For the text-containing cell, return its midpoint in (x, y) coordinate format. 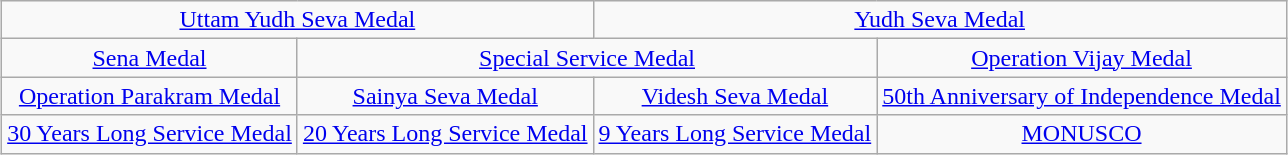
Operation Vijay Medal (1082, 58)
30 Years Long Service Medal (150, 134)
50th Anniversary of Independence Medal (1082, 96)
MONUSCO (1082, 134)
Yudh Seva Medal (940, 20)
Uttam Yudh Seva Medal (298, 20)
Videsh Seva Medal (735, 96)
20 Years Long Service Medal (445, 134)
Sainya Seva Medal (445, 96)
Sena Medal (150, 58)
Operation Parakram Medal (150, 96)
Special Service Medal (586, 58)
9 Years Long Service Medal (735, 134)
